Determine the [X, Y] coordinate at the center of the cell enclosing the given text.  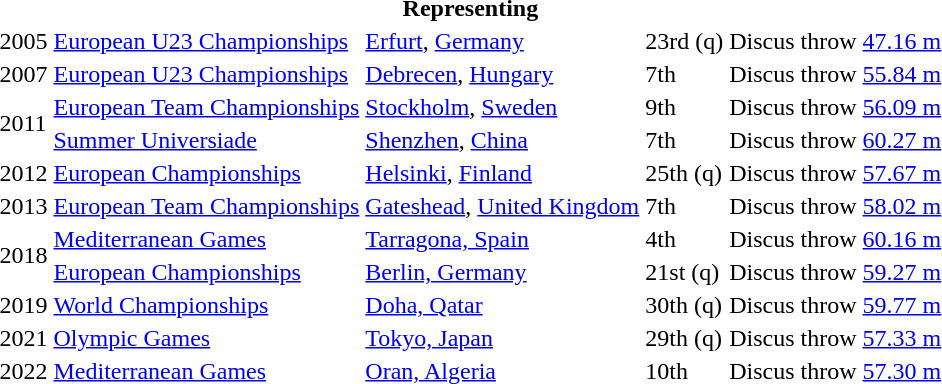
Stockholm, Sweden [502, 107]
Doha, Qatar [502, 305]
9th [684, 107]
4th [684, 239]
Tokyo, Japan [502, 338]
29th (q) [684, 338]
Summer Universiade [206, 140]
Gateshead, United Kingdom [502, 206]
Mediterranean Games [206, 239]
21st (q) [684, 272]
Olympic Games [206, 338]
World Championships [206, 305]
Erfurt, Germany [502, 41]
Tarragona, Spain [502, 239]
Berlin, Germany [502, 272]
Shenzhen, China [502, 140]
Helsinki, Finland [502, 173]
30th (q) [684, 305]
23rd (q) [684, 41]
Debrecen, Hungary [502, 74]
25th (q) [684, 173]
